Pinpoint the cell where the given text exists, returning its [X, Y] midpoint coordinate. 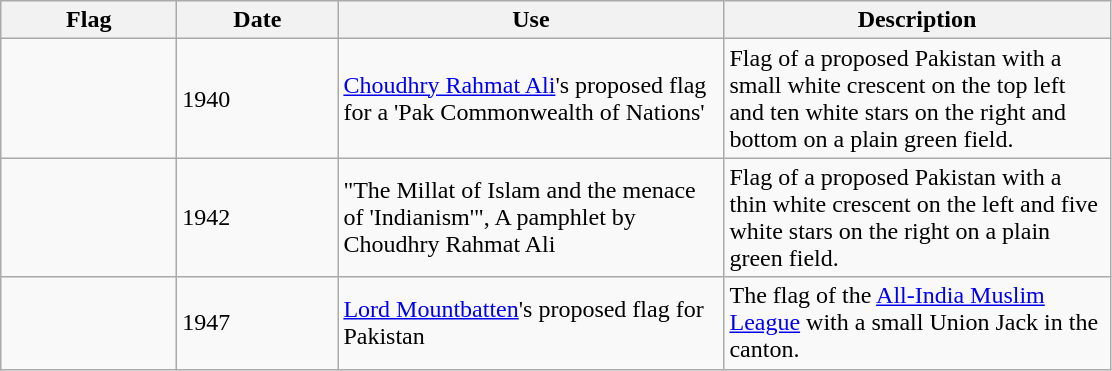
Flag of a proposed Pakistan with a thin white crescent on the left and five white stars on the right on a plain green field. [917, 218]
1940 [258, 98]
Description [917, 20]
Lord Mountbatten's proposed flag for Pakistan [531, 323]
Flag of a proposed Pakistan with a small white crescent on the top left and ten white stars on the right and bottom on a plain green field. [917, 98]
The flag of the All-India Muslim League with a small Union Jack in the canton. [917, 323]
1942 [258, 218]
Flag [89, 20]
1947 [258, 323]
Date [258, 20]
Use [531, 20]
Choudhry Rahmat Ali's proposed flag for a 'Pak Commonwealth of Nations' [531, 98]
"The Millat of Islam and the menace of 'Indianism'", A pamphlet by Choudhry Rahmat Ali [531, 218]
